Provide the [x, y] coordinate of the cell's center where the given text is located.  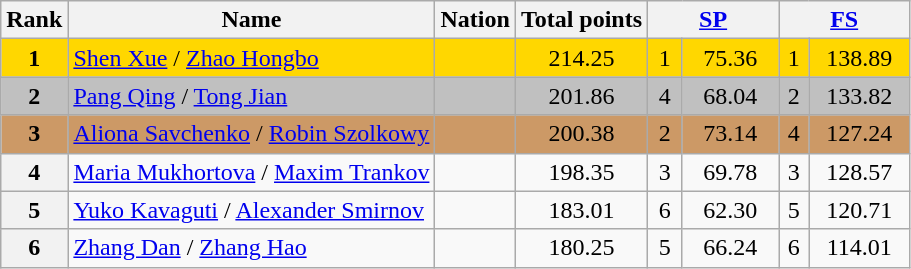
69.78 [730, 172]
SP [714, 20]
Zhang Dan / Zhang Hao [252, 248]
Shen Xue / Zhao Hongbo [252, 58]
75.36 [730, 58]
Yuko Kavaguti / Alexander Smirnov [252, 210]
Maria Mukhortova / Maxim Trankov [252, 172]
120.71 [860, 210]
62.30 [730, 210]
200.38 [581, 134]
FS [844, 20]
114.01 [860, 248]
201.86 [581, 96]
Aliona Savchenko / Robin Szolkowy [252, 134]
Total points [581, 20]
Name [252, 20]
214.25 [581, 58]
138.89 [860, 58]
128.57 [860, 172]
Rank [34, 20]
180.25 [581, 248]
183.01 [581, 210]
Pang Qing / Tong Jian [252, 96]
133.82 [860, 96]
66.24 [730, 248]
127.24 [860, 134]
68.04 [730, 96]
73.14 [730, 134]
Nation [475, 20]
198.35 [581, 172]
